Determine the (X, Y) coordinate at the center of the cell enclosing the given text.  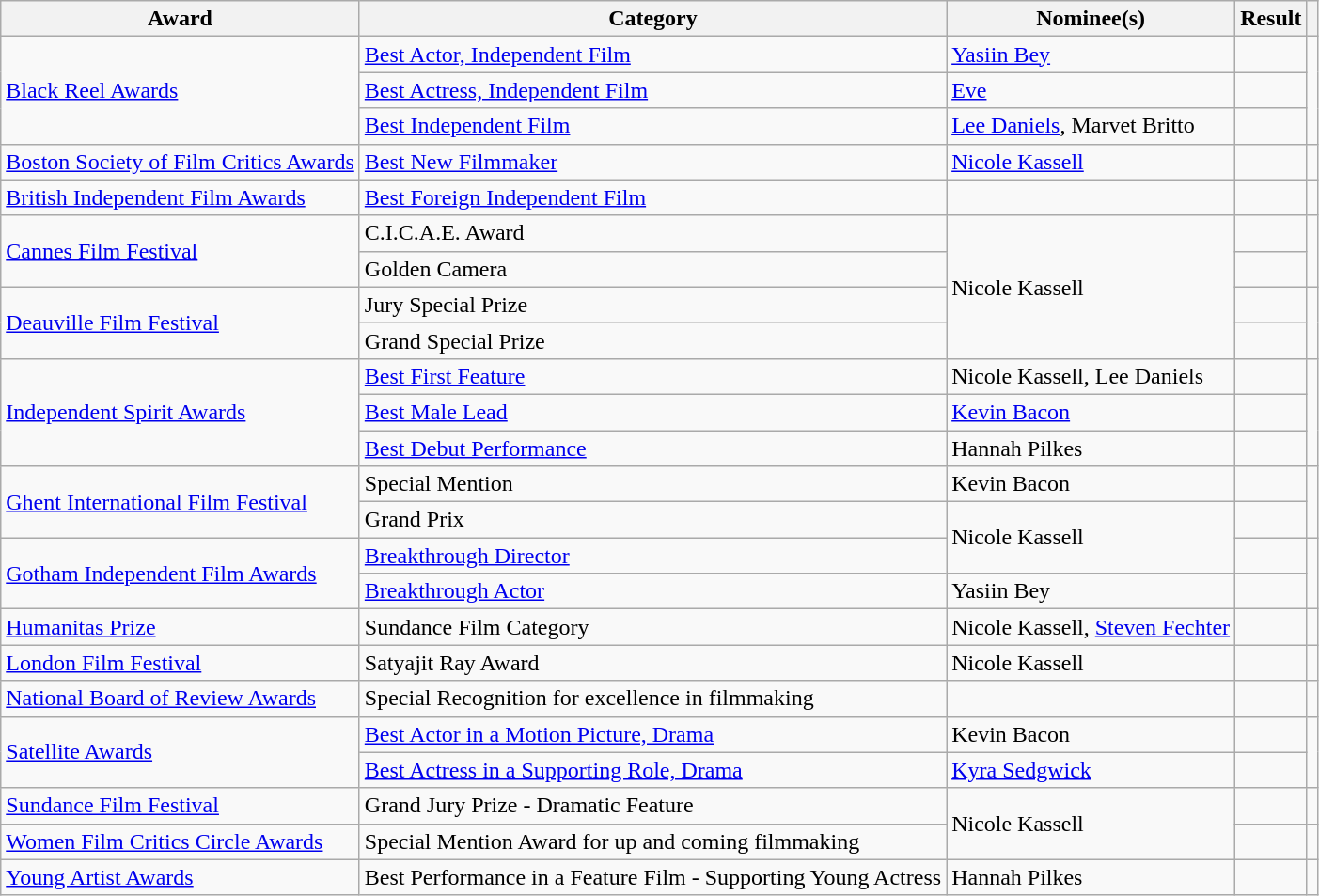
Black Reel Awards (181, 90)
National Board of Review Awards (181, 699)
Best Actor in a Motion Picture, Drama (652, 734)
Women Film Critics Circle Awards (181, 841)
Best Independent Film (652, 126)
Best New Filmmaker (652, 162)
Special Recognition for excellence in filmmaking (652, 699)
Jury Special Prize (652, 305)
Boston Society of Film Critics Awards (181, 162)
Independent Spirit Awards (181, 412)
Sundance Film Festival (181, 806)
Award (181, 19)
Special Mention (652, 484)
Satellite Awards (181, 752)
Kyra Sedgwick (1091, 770)
Grand Special Prize (652, 340)
Grand Prix (652, 520)
Category (652, 19)
Best Actress in a Supporting Role, Drama (652, 770)
Nominee(s) (1091, 19)
Golden Camera (652, 269)
Nicole Kassell, Lee Daniels (1091, 376)
British Independent Film Awards (181, 197)
Sundance Film Category (652, 627)
Breakthrough Actor (652, 591)
Satyajit Ray Award (652, 663)
Deauville Film Festival (181, 322)
Lee Daniels, Marvet Britto (1091, 126)
Gotham Independent Film Awards (181, 574)
London Film Festival (181, 663)
Nicole Kassell, Steven Fechter (1091, 627)
Cannes Film Festival (181, 251)
C.I.C.A.E. Award (652, 233)
Humanitas Prize (181, 627)
Best Debut Performance (652, 448)
Special Mention Award for up and coming filmmaking (652, 841)
Best Actor, Independent Film (652, 55)
Best Performance in a Feature Film - Supporting Young Actress (652, 877)
Grand Jury Prize - Dramatic Feature (652, 806)
Breakthrough Director (652, 556)
Eve (1091, 90)
Result (1271, 19)
Young Artist Awards (181, 877)
Best First Feature (652, 376)
Best Actress, Independent Film (652, 90)
Best Male Lead (652, 412)
Best Foreign Independent Film (652, 197)
Ghent International Film Festival (181, 502)
